Detect which cell encompasses the target text, then output its [x, y] center coordinate. 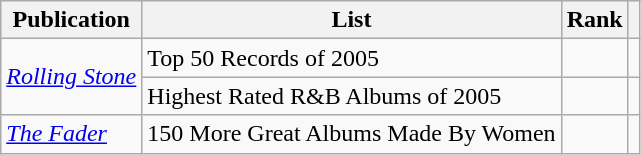
Rolling Stone [72, 77]
The Fader [72, 134]
Rank [594, 20]
List [352, 20]
Top 50 Records of 2005 [352, 58]
Highest Rated R&B Albums of 2005 [352, 96]
Publication [72, 20]
150 More Great Albums Made By Women [352, 134]
